For the text-containing cell, return its midpoint in [X, Y] coordinate format. 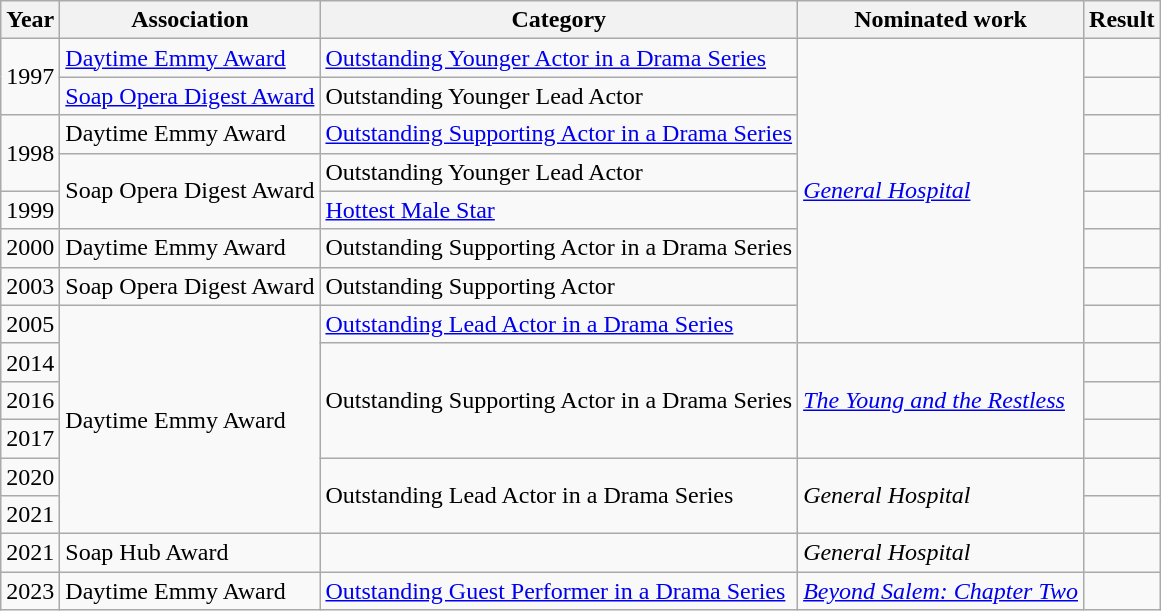
Association [190, 20]
Outstanding Younger Actor in a Drama Series [559, 58]
2003 [30, 286]
1999 [30, 210]
Result [1122, 20]
2000 [30, 248]
Soap Hub Award [190, 553]
Outstanding Supporting Actor [559, 286]
2017 [30, 438]
1997 [30, 77]
2014 [30, 362]
Category [559, 20]
2023 [30, 591]
Hottest Male Star [559, 210]
Outstanding Guest Performer in a Drama Series [559, 591]
Beyond Salem: Chapter Two [941, 591]
2016 [30, 400]
2020 [30, 477]
Nominated work [941, 20]
Year [30, 20]
2005 [30, 324]
1998 [30, 153]
The Young and the Restless [941, 400]
